From the cell containing the given text, extract its center point as (x, y) coordinate. 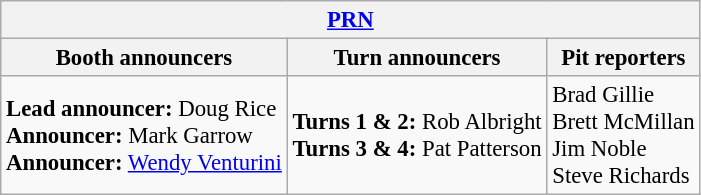
PRN (350, 20)
Lead announcer: Doug RiceAnnouncer: Mark GarrowAnnouncer: Wendy Venturini (144, 136)
Booth announcers (144, 58)
Turns 1 & 2: Rob AlbrightTurns 3 & 4: Pat Patterson (417, 136)
Turn announcers (417, 58)
Brad GillieBrett McMillanJim NobleSteve Richards (624, 136)
Pit reporters (624, 58)
